From the cell containing the given text, extract its center point as [X, Y] coordinate. 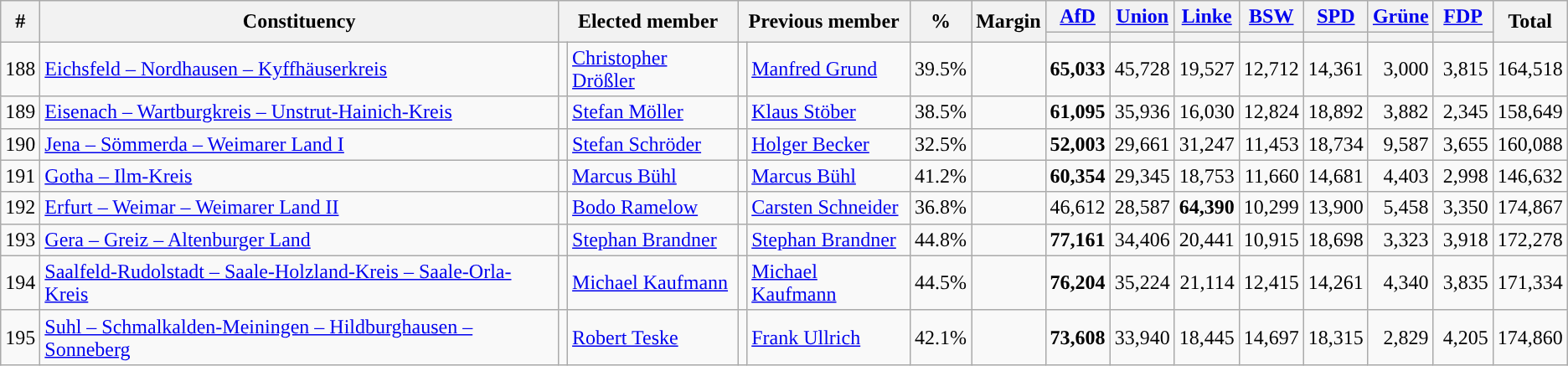
18,315 [1335, 337]
12,415 [1271, 283]
Manfred Grund [829, 69]
2,829 [1400, 337]
Holger Becker [829, 144]
44.8% [941, 240]
146,632 [1529, 176]
191 [20, 176]
3,323 [1400, 240]
60,354 [1077, 176]
18,753 [1206, 176]
20,441 [1206, 240]
3,835 [1462, 283]
Suhl – Schmalkalden-Meiningen – Hildburghausen – Sonneberg [300, 337]
45,728 [1142, 69]
194 [20, 283]
Eisenach – Wartburgkreis – Unstrut-Hainich-Kreis [300, 112]
Total [1529, 22]
76,204 [1077, 283]
28,587 [1142, 208]
36.8% [941, 208]
12,824 [1271, 112]
Gotha – Ilm-Kreis [300, 176]
29,345 [1142, 176]
Robert Teske [653, 337]
44.5% [941, 283]
10,915 [1271, 240]
4,205 [1462, 337]
164,518 [1529, 69]
BSW [1271, 17]
174,860 [1529, 337]
Christopher Drößler [653, 69]
9,587 [1400, 144]
14,681 [1335, 176]
3,918 [1462, 240]
# [20, 22]
158,649 [1529, 112]
Grüne [1400, 17]
18,698 [1335, 240]
19,527 [1206, 69]
Previous member [824, 22]
Eichsfeld – Nordhausen – Kyffhäuserkreis [300, 69]
64,390 [1206, 208]
61,095 [1077, 112]
10,299 [1271, 208]
190 [20, 144]
5,458 [1400, 208]
Margin [1008, 22]
193 [20, 240]
FDP [1462, 17]
3,350 [1462, 208]
65,033 [1077, 69]
35,224 [1142, 283]
31,247 [1206, 144]
Jena – Sömmerda – Weimarer Land I [300, 144]
172,278 [1529, 240]
41.2% [941, 176]
Carsten Schneider [829, 208]
171,334 [1529, 283]
Saalfeld-Rudolstadt – Saale-Holzland-Kreis – Saale-Orla-Kreis [300, 283]
Bodo Ramelow [653, 208]
AfD [1077, 17]
Elected member [648, 22]
18,892 [1335, 112]
Stefan Schröder [653, 144]
192 [20, 208]
Erfurt – Weimar – Weimarer Land II [300, 208]
33,940 [1142, 337]
38.5% [941, 112]
32.5% [941, 144]
Klaus Stöber [829, 112]
2,345 [1462, 112]
Linke [1206, 17]
18,445 [1206, 337]
11,660 [1271, 176]
189 [20, 112]
16,030 [1206, 112]
14,697 [1271, 337]
12,712 [1271, 69]
14,361 [1335, 69]
18,734 [1335, 144]
52,003 [1077, 144]
3,000 [1400, 69]
14,261 [1335, 283]
42.1% [941, 337]
29,661 [1142, 144]
SPD [1335, 17]
Union [1142, 17]
174,867 [1529, 208]
Stefan Möller [653, 112]
21,114 [1206, 283]
35,936 [1142, 112]
46,612 [1077, 208]
Constituency [300, 22]
2,998 [1462, 176]
188 [20, 69]
73,608 [1077, 337]
3,882 [1400, 112]
34,406 [1142, 240]
% [941, 22]
4,403 [1400, 176]
Frank Ullrich [829, 337]
77,161 [1077, 240]
160,088 [1529, 144]
Gera – Greiz – Altenburger Land [300, 240]
195 [20, 337]
11,453 [1271, 144]
4,340 [1400, 283]
13,900 [1335, 208]
3,655 [1462, 144]
3,815 [1462, 69]
39.5% [941, 69]
